Pinpoint the cell where the given text exists, returning its (x, y) midpoint coordinate. 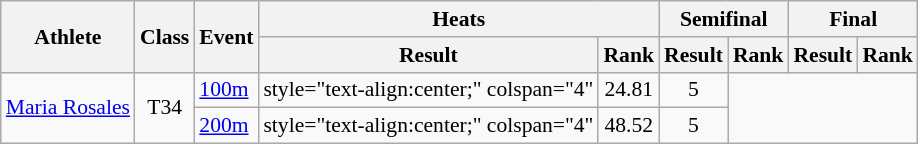
Final (852, 19)
100m (226, 90)
200m (226, 126)
Maria Rosales (68, 108)
Event (226, 36)
Semifinal (724, 19)
48.52 (628, 126)
Heats (458, 19)
T34 (164, 108)
Athlete (68, 36)
24.81 (628, 90)
Class (164, 36)
